Pinpoint the cell where the given text exists, returning its [X, Y] midpoint coordinate. 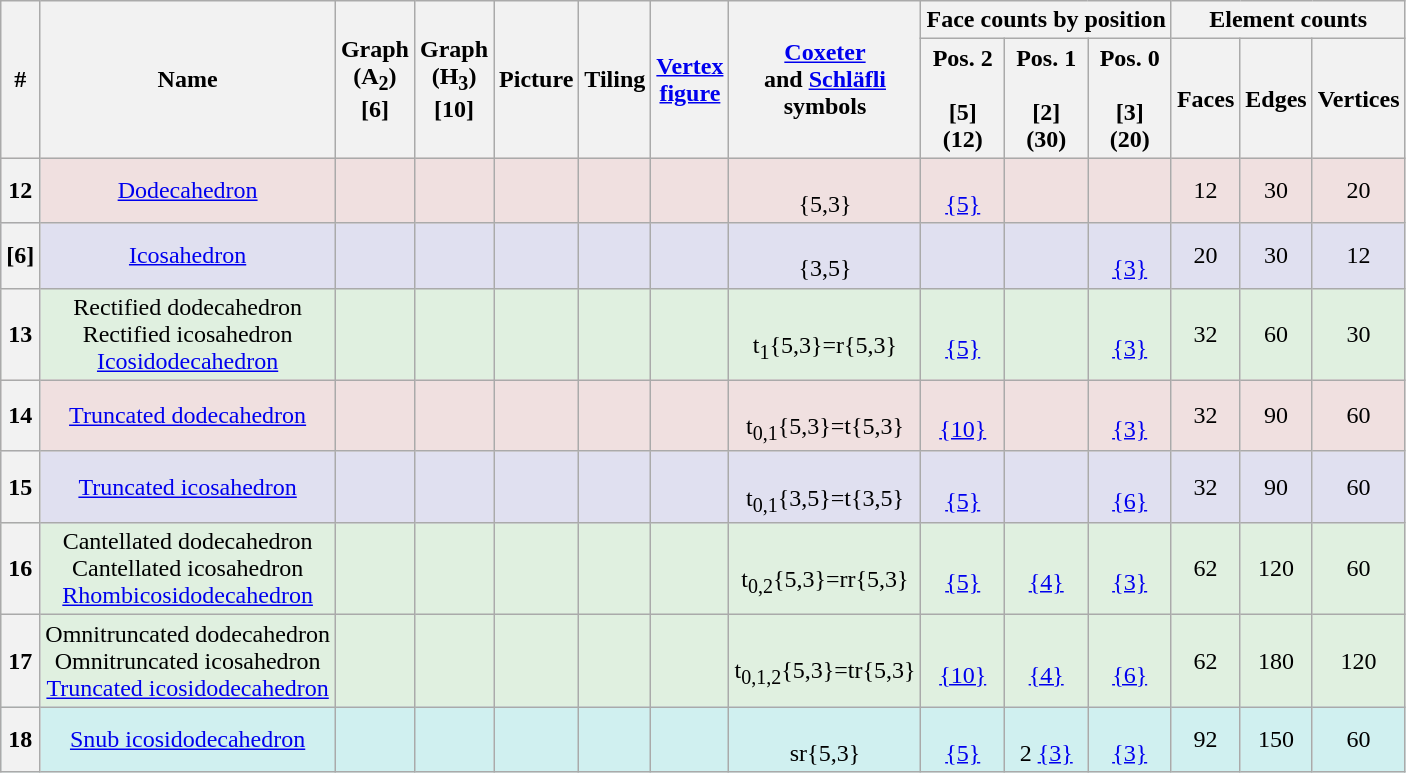
16 [20, 569]
Cantellated dodecahedronCantellated icosahedronRhombicosidodecahedron [188, 569]
92 [1205, 740]
18 [20, 740]
180 [1276, 661]
Tiling [615, 80]
sr{5,3} [825, 740]
Truncated dodecahedron [188, 416]
t0,1{5,3}=t{5,3} [825, 416]
15 [20, 486]
Pos. 0[3](20) [1130, 98]
Truncated icosahedron [188, 486]
{3,5} [825, 256]
150 [1276, 740]
Vertexfigure [690, 80]
[6] [20, 256]
Rectified dodecahedronRectified icosahedronIcosidodecahedron [188, 334]
t1{5,3}=r{5,3} [825, 334]
# [20, 80]
Omnitruncated dodecahedronOmnitruncated icosahedronTruncated icosidodecahedron [188, 661]
{5,3} [825, 190]
Picture [536, 80]
Coxeterand Schläflisymbols [825, 80]
Faces [1205, 98]
17 [20, 661]
Pos. 1[2](30) [1046, 98]
Name [188, 80]
Graph(H3)[10] [454, 80]
Edges [1276, 98]
Face counts by position [1046, 20]
13 [20, 334]
t0,1,2{5,3}=tr{5,3} [825, 661]
Vertices [1358, 98]
t0,1{3,5}=t{3,5} [825, 486]
Icosahedron [188, 256]
Graph(A2)[6] [374, 80]
Pos. 2[5](12) [962, 98]
Element counts [1288, 20]
t0,2{5,3}=rr{5,3} [825, 569]
14 [20, 416]
Snub icosidodecahedron [188, 740]
Dodecahedron [188, 190]
2 {3} [1046, 740]
